Detect which cell encompasses the target text, then output its (x, y) center coordinate. 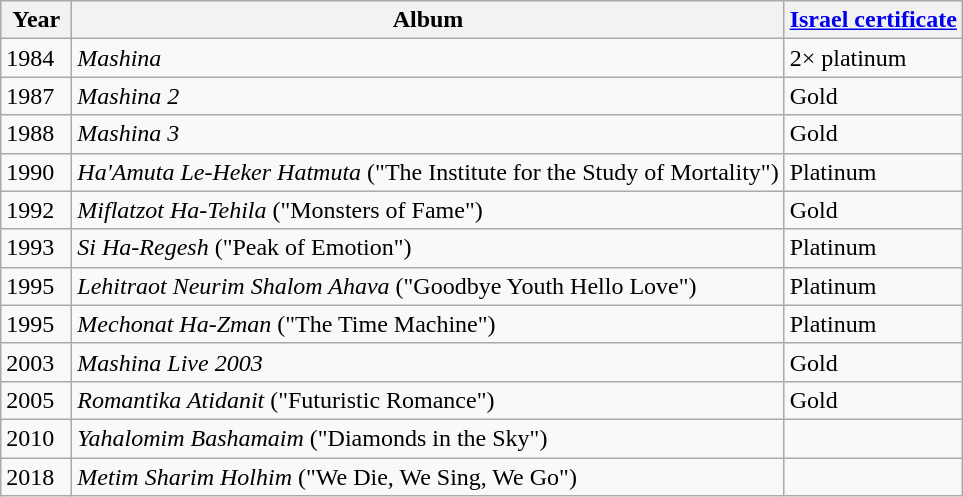
1987 (36, 96)
Year (36, 20)
Mashina (428, 58)
Mashina Live 2003 (428, 362)
Yahalomim Bashamaim ("Diamonds in the Sky") (428, 438)
2018 (36, 477)
Lehitraot Neurim Shalom Ahava ("Goodbye Youth Hello Love") (428, 286)
Mashina 2 (428, 96)
2× platinum (873, 58)
1993 (36, 248)
1988 (36, 134)
2010 (36, 438)
Romantika Atidanit ("Futuristic Romance") (428, 400)
Metim Sharim Holhim ("We Die, We Sing, We Go") (428, 477)
Album (428, 20)
1984 (36, 58)
Si Ha-Regesh ("Peak of Emotion") (428, 248)
Miflatzot Ha-Tehila ("Monsters of Fame") (428, 210)
2005 (36, 400)
Mechonat Ha-Zman ("The Time Machine") (428, 324)
1990 (36, 172)
Israel certificate (873, 20)
Ha'Amuta Le-Heker Hatmuta ("The Institute for the Study of Mortality") (428, 172)
Mashina 3 (428, 134)
2003 (36, 362)
1992 (36, 210)
